Search for the cell housing the specified text and yield its (x, y) center coordinate. 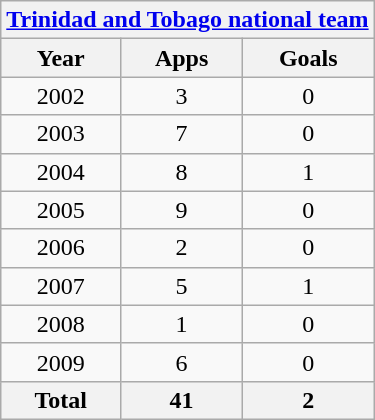
Goals (308, 58)
9 (182, 210)
2006 (61, 248)
5 (182, 286)
Apps (182, 58)
41 (182, 400)
2004 (61, 172)
Total (61, 400)
6 (182, 362)
2002 (61, 96)
3 (182, 96)
2008 (61, 324)
2007 (61, 286)
8 (182, 172)
Trinidad and Tobago national team (188, 20)
2009 (61, 362)
7 (182, 134)
2003 (61, 134)
2005 (61, 210)
Year (61, 58)
